Find where the given text appears and provide that cell's center as (x, y) coordinate. 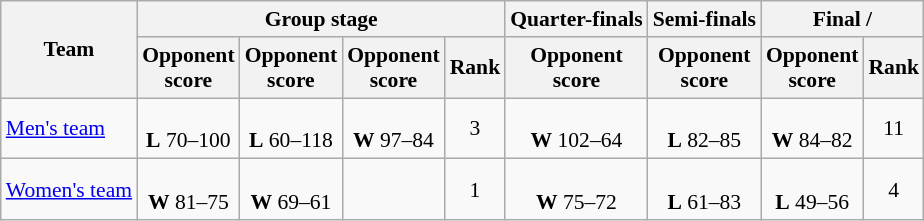
W 81–75 (188, 190)
W 75–72 (576, 190)
L 60–118 (292, 128)
Men's team (69, 128)
W 69–61 (292, 190)
W 84–82 (812, 128)
4 (894, 190)
L 70–100 (188, 128)
W 102–64 (576, 128)
Group stage (321, 19)
L 82–85 (704, 128)
Semi-finals (704, 19)
L 61–83 (704, 190)
3 (476, 128)
Quarter-finals (576, 19)
Women's team (69, 190)
Final / (842, 19)
L 49–56 (812, 190)
1 (476, 190)
W 97–84 (394, 128)
11 (894, 128)
Team (69, 50)
